Provide the (X, Y) coordinate of the cell's center where the given text is located.  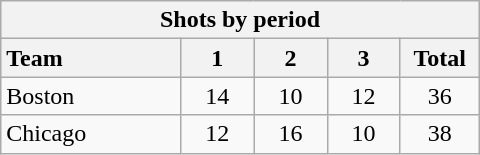
Team (91, 58)
14 (218, 96)
16 (290, 134)
36 (440, 96)
Boston (91, 96)
3 (364, 58)
38 (440, 134)
1 (218, 58)
Chicago (91, 134)
2 (290, 58)
Shots by period (240, 20)
Total (440, 58)
